Scan for the cell matching the given text and deliver its [x, y] coordinate at center. 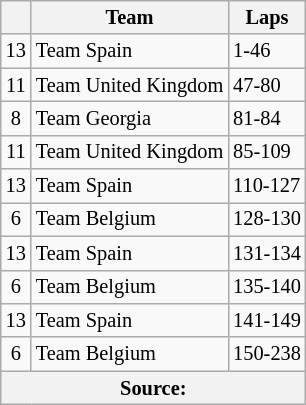
150-238 [267, 354]
128-130 [267, 219]
85-109 [267, 152]
8 [16, 118]
1-46 [267, 51]
135-140 [267, 287]
110-127 [267, 186]
Laps [267, 17]
Team [130, 17]
Team Georgia [130, 118]
81-84 [267, 118]
47-80 [267, 85]
Source: [154, 388]
141-149 [267, 320]
131-134 [267, 253]
